Find where the given text appears and provide that cell's center as [x, y] coordinate. 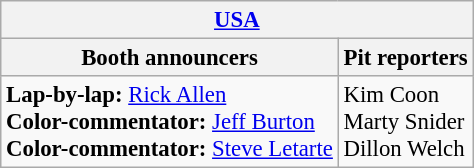
Lap-by-lap: Rick AllenColor-commentator: Jeff BurtonColor-commentator: Steve Letarte [170, 122]
USA [237, 20]
Booth announcers [170, 58]
Kim CoonMarty SniderDillon Welch [406, 122]
Pit reporters [406, 58]
